Output the (X, Y) coordinate of the center of the cell containing the given text.  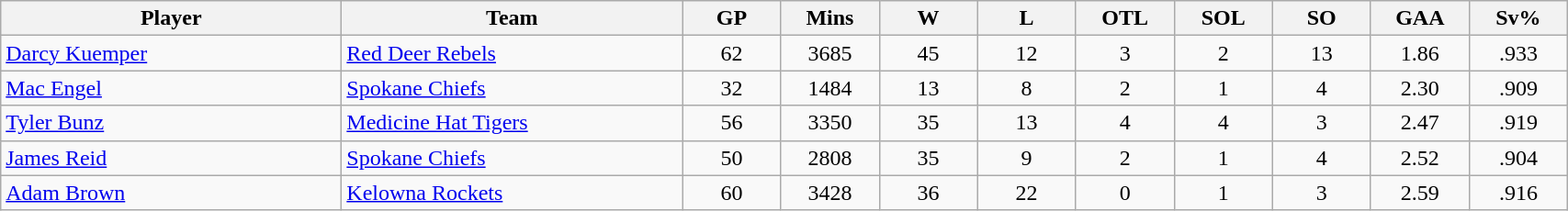
Medicine Hat Tigers (513, 123)
L (1027, 18)
Player (171, 18)
Darcy Kuemper (171, 53)
2808 (830, 158)
36 (928, 193)
50 (731, 158)
9 (1027, 158)
James Reid (171, 158)
2.47 (1420, 123)
Team (513, 18)
3428 (830, 193)
62 (731, 53)
22 (1027, 193)
Tyler Bunz (171, 123)
45 (928, 53)
Mins (830, 18)
Adam Brown (171, 193)
Red Deer Rebels (513, 53)
32 (731, 88)
0 (1124, 193)
1484 (830, 88)
2.30 (1420, 88)
GP (731, 18)
Mac Engel (171, 88)
Sv% (1517, 18)
3685 (830, 53)
W (928, 18)
3350 (830, 123)
1.86 (1420, 53)
SO (1321, 18)
.909 (1517, 88)
.919 (1517, 123)
.933 (1517, 53)
Kelowna Rockets (513, 193)
12 (1027, 53)
2.52 (1420, 158)
60 (731, 193)
2.59 (1420, 193)
8 (1027, 88)
56 (731, 123)
.916 (1517, 193)
.904 (1517, 158)
SOL (1224, 18)
OTL (1124, 18)
GAA (1420, 18)
